Return the (X, Y) coordinate for the center point of the cell that contains the specified text.  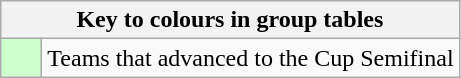
Key to colours in group tables (230, 20)
Teams that advanced to the Cup Semifinal (250, 58)
